Extract the [X, Y] coordinate from the center of the cell holding the provided text.  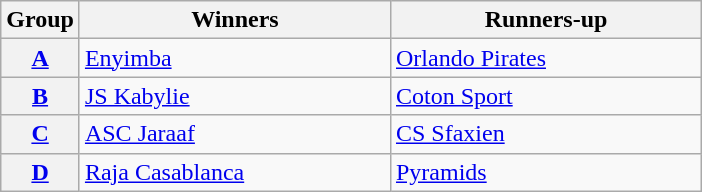
CS Sfaxien [546, 134]
Enyimba [234, 58]
C [40, 134]
B [40, 96]
Winners [234, 20]
Runners-up [546, 20]
Pyramids [546, 172]
JS Kabylie [234, 96]
Raja Casablanca [234, 172]
ASC Jaraaf [234, 134]
A [40, 58]
Group [40, 20]
Coton Sport [546, 96]
Orlando Pirates [546, 58]
D [40, 172]
